Provide the [X, Y] coordinate of the cell's center where the given text is located.  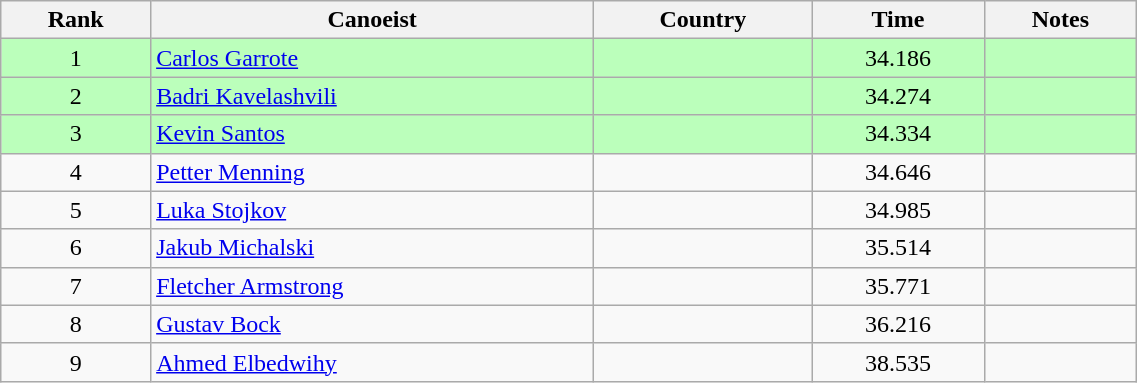
Kevin Santos [372, 134]
34.334 [898, 134]
Gustav Bock [372, 324]
35.514 [898, 248]
Jakub Michalski [372, 248]
Canoeist [372, 20]
Ahmed Elbedwihy [372, 362]
8 [76, 324]
38.535 [898, 362]
7 [76, 286]
Petter Menning [372, 172]
Badri Kavelashvili [372, 96]
Country [703, 20]
Carlos Garrote [372, 58]
34.186 [898, 58]
Luka Stojkov [372, 210]
34.274 [898, 96]
35.771 [898, 286]
Fletcher Armstrong [372, 286]
9 [76, 362]
Notes [1060, 20]
Rank [76, 20]
1 [76, 58]
Time [898, 20]
5 [76, 210]
34.646 [898, 172]
34.985 [898, 210]
4 [76, 172]
3 [76, 134]
6 [76, 248]
36.216 [898, 324]
2 [76, 96]
